Extract the [X, Y] coordinate from the center of the cell holding the provided text.  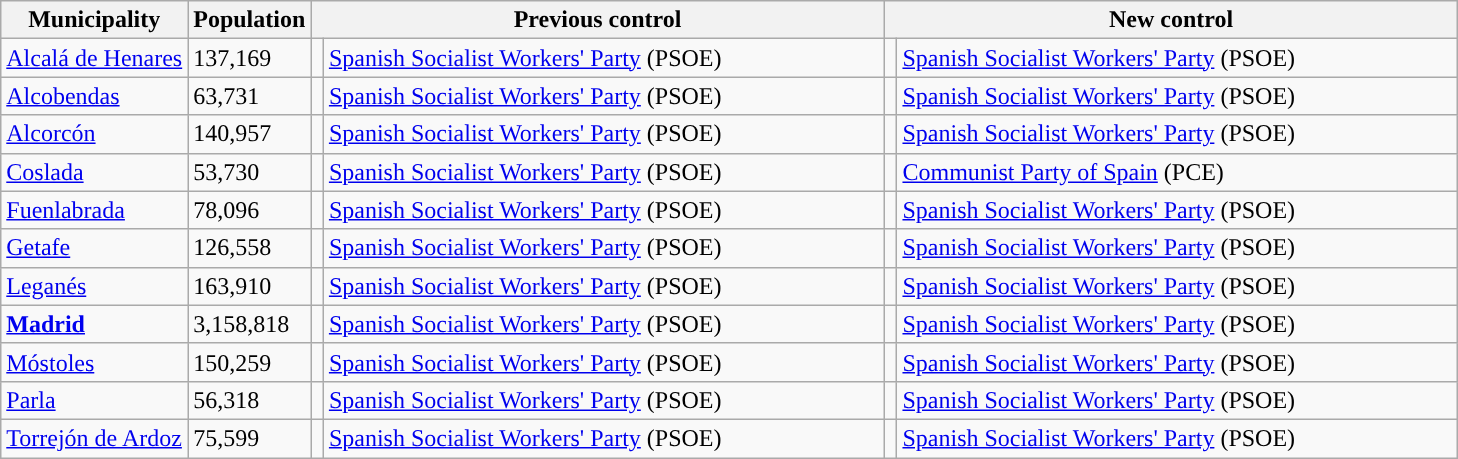
150,259 [250, 362]
53,730 [250, 172]
New control [1171, 20]
163,910 [250, 286]
56,318 [250, 400]
126,558 [250, 248]
Alcobendas [94, 96]
Coslada [94, 172]
Móstoles [94, 362]
63,731 [250, 96]
140,957 [250, 134]
Communist Party of Spain (PCE) [1178, 172]
Leganés [94, 286]
Municipality [94, 20]
Previous control [598, 20]
Alcalá de Henares [94, 58]
Torrejón de Ardoz [94, 438]
Fuenlabrada [94, 210]
78,096 [250, 210]
Population [250, 20]
Madrid [94, 324]
Getafe [94, 248]
Alcorcón [94, 134]
137,169 [250, 58]
Parla [94, 400]
75,599 [250, 438]
3,158,818 [250, 324]
